Pinpoint the cell where the given text exists, returning its [x, y] midpoint coordinate. 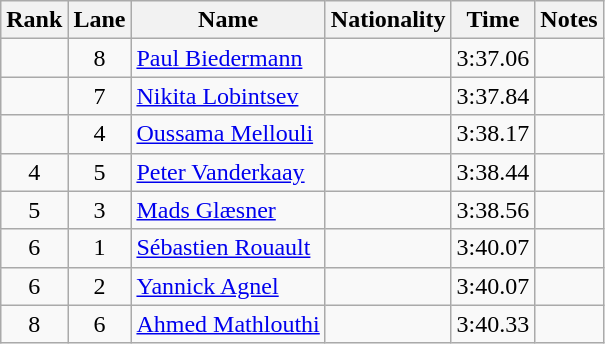
2 [100, 286]
3:38.17 [493, 134]
3 [100, 210]
Rank [34, 20]
Time [493, 20]
7 [100, 96]
Mads Glæsner [228, 210]
Nikita Lobintsev [228, 96]
Ahmed Mathlouthi [228, 324]
Yannick Agnel [228, 286]
Oussama Mellouli [228, 134]
Peter Vanderkaay [228, 172]
3:38.56 [493, 210]
Name [228, 20]
Paul Biedermann [228, 58]
1 [100, 248]
3:38.44 [493, 172]
Nationality [388, 20]
3:40.33 [493, 324]
3:37.06 [493, 58]
3:37.84 [493, 96]
Lane [100, 20]
Sébastien Rouault [228, 248]
Notes [569, 20]
